Detect which cell encompasses the target text, then output its [x, y] center coordinate. 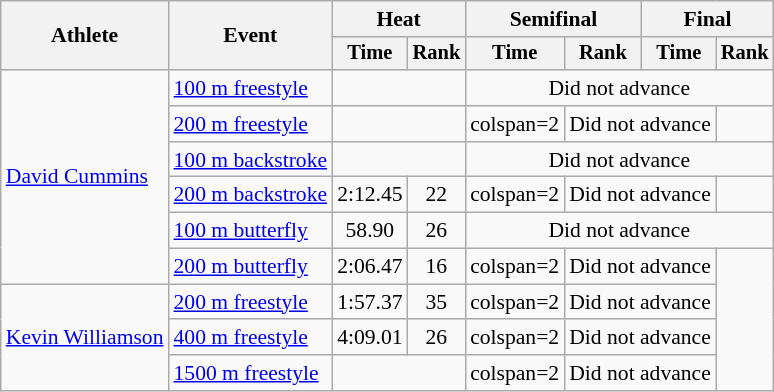
Kevin Williamson [85, 338]
1500 m freestyle [250, 373]
Heat [398, 19]
22 [437, 195]
2:12.45 [370, 195]
200 m butterfly [250, 267]
Final [708, 19]
1:57.37 [370, 302]
Semifinal [554, 19]
58.90 [370, 231]
4:09.01 [370, 338]
400 m freestyle [250, 338]
16 [437, 267]
Athlete [85, 36]
35 [437, 302]
100 m freestyle [250, 88]
200 m backstroke [250, 195]
2:06.47 [370, 267]
Event [250, 36]
100 m butterfly [250, 231]
100 m backstroke [250, 160]
David Cummins [85, 177]
